Identify which cell holds the provided text, then report its (x, y) central coordinate. 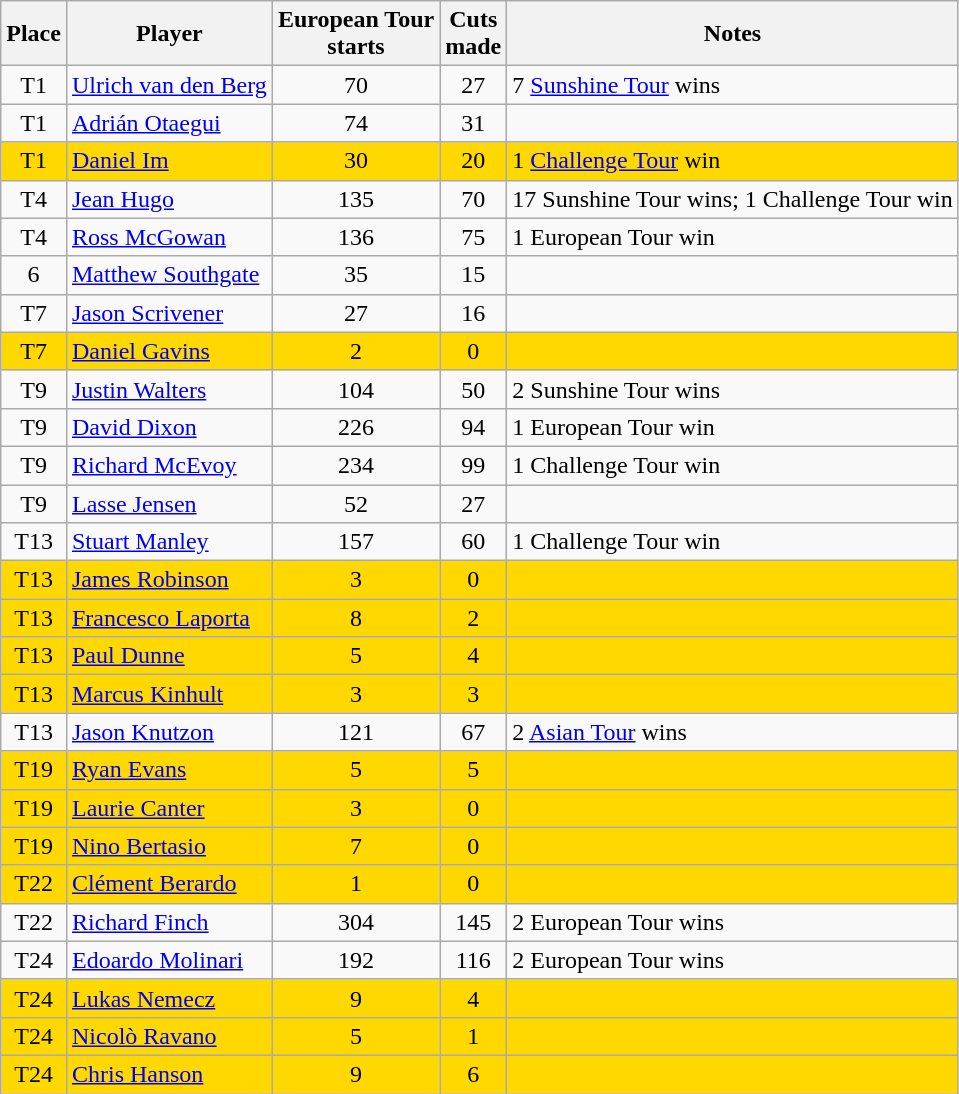
94 (474, 427)
226 (356, 427)
James Robinson (169, 580)
20 (474, 161)
Stuart Manley (169, 542)
Cutsmade (474, 34)
136 (356, 237)
David Dixon (169, 427)
Paul Dunne (169, 656)
Jason Knutzon (169, 732)
Richard Finch (169, 922)
Matthew Southgate (169, 275)
Daniel Gavins (169, 351)
31 (474, 123)
16 (474, 313)
7 (356, 846)
Clément Berardo (169, 884)
Nicolò Ravano (169, 1036)
Player (169, 34)
Ryan Evans (169, 770)
Place (34, 34)
Jean Hugo (169, 199)
Jason Scrivener (169, 313)
Francesco Laporta (169, 618)
Ross McGowan (169, 237)
67 (474, 732)
8 (356, 618)
Notes (732, 34)
35 (356, 275)
192 (356, 960)
104 (356, 389)
Ulrich van den Berg (169, 85)
Lasse Jensen (169, 503)
Laurie Canter (169, 808)
121 (356, 732)
European Tourstarts (356, 34)
15 (474, 275)
Daniel Im (169, 161)
50 (474, 389)
234 (356, 465)
7 Sunshine Tour wins (732, 85)
Edoardo Molinari (169, 960)
Marcus Kinhult (169, 694)
Adrián Otaegui (169, 123)
Lukas Nemecz (169, 998)
17 Sunshine Tour wins; 1 Challenge Tour win (732, 199)
Chris Hanson (169, 1074)
74 (356, 123)
30 (356, 161)
75 (474, 237)
60 (474, 542)
52 (356, 503)
99 (474, 465)
157 (356, 542)
135 (356, 199)
304 (356, 922)
145 (474, 922)
Nino Bertasio (169, 846)
Justin Walters (169, 389)
2 Asian Tour wins (732, 732)
2 Sunshine Tour wins (732, 389)
Richard McEvoy (169, 465)
116 (474, 960)
